Find where the given text appears and provide that cell's center as (X, Y) coordinate. 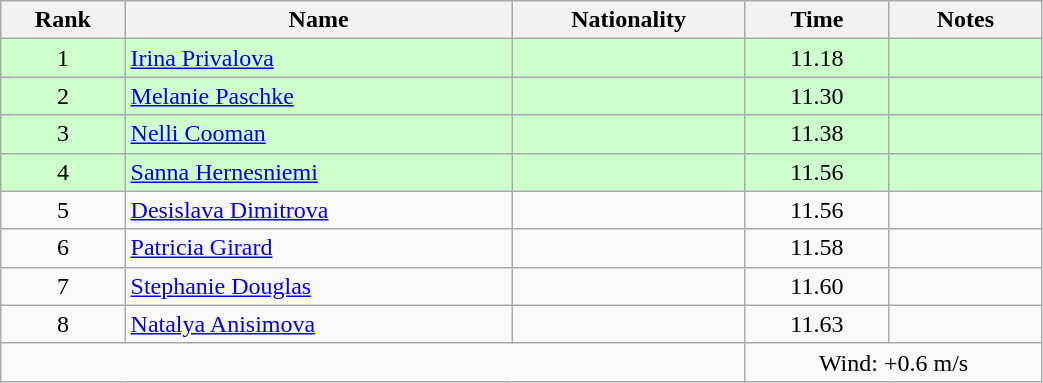
Patricia Girard (318, 248)
11.60 (817, 286)
8 (63, 324)
Natalya Anisimova (318, 324)
Notes (966, 20)
Stephanie Douglas (318, 286)
Sanna Hernesniemi (318, 172)
7 (63, 286)
Rank (63, 20)
Irina Privalova (318, 58)
11.30 (817, 96)
11.63 (817, 324)
Name (318, 20)
1 (63, 58)
11.58 (817, 248)
Desislava Dimitrova (318, 210)
6 (63, 248)
5 (63, 210)
11.18 (817, 58)
4 (63, 172)
2 (63, 96)
Nationality (628, 20)
Wind: +0.6 m/s (894, 362)
3 (63, 134)
Time (817, 20)
11.38 (817, 134)
Melanie Paschke (318, 96)
Nelli Cooman (318, 134)
